Locate the cell with the specified text and output its (X, Y) center coordinate. 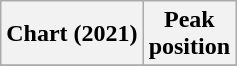
Peakposition (189, 34)
Chart (2021) (72, 34)
